Output the (X, Y) coordinate of the center of the cell containing the given text.  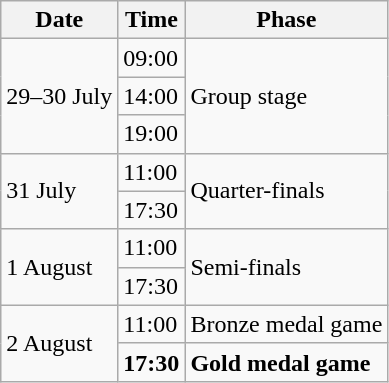
14:00 (152, 96)
Quarter-finals (286, 191)
Phase (286, 20)
2 August (60, 343)
Bronze medal game (286, 324)
31 July (60, 191)
Gold medal game (286, 362)
Time (152, 20)
29–30 July (60, 96)
Date (60, 20)
19:00 (152, 134)
1 August (60, 267)
Semi-finals (286, 267)
Group stage (286, 96)
09:00 (152, 58)
